Capture the cell that displays the provided text and extract its [x, y] central coordinate. 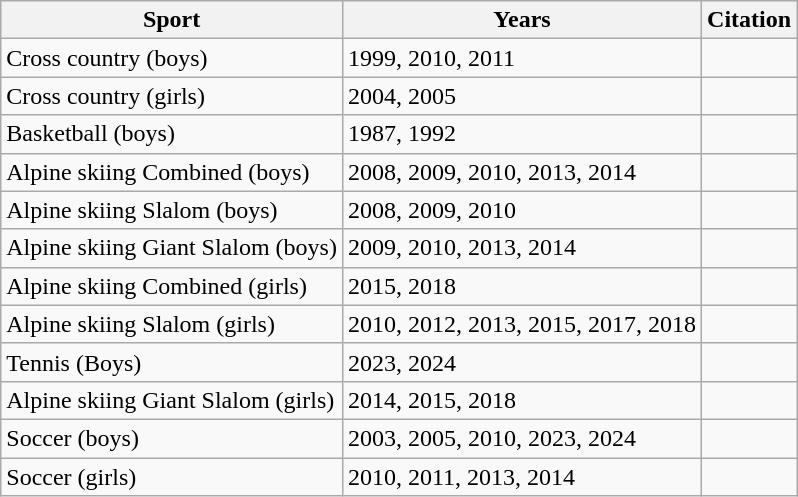
Alpine skiing Combined (girls) [172, 286]
Soccer (boys) [172, 438]
2014, 2015, 2018 [522, 400]
Alpine skiing Slalom (girls) [172, 324]
Alpine skiing Combined (boys) [172, 172]
Alpine skiing Slalom (boys) [172, 210]
2015, 2018 [522, 286]
2009, 2010, 2013, 2014 [522, 248]
2023, 2024 [522, 362]
Alpine skiing Giant Slalom (boys) [172, 248]
2003, 2005, 2010, 2023, 2024 [522, 438]
Alpine skiing Giant Slalom (girls) [172, 400]
Tennis (Boys) [172, 362]
2010, 2012, 2013, 2015, 2017, 2018 [522, 324]
2008, 2009, 2010, 2013, 2014 [522, 172]
Basketball (boys) [172, 134]
2010, 2011, 2013, 2014 [522, 477]
Soccer (girls) [172, 477]
Sport [172, 20]
Cross country (girls) [172, 96]
Cross country (boys) [172, 58]
Citation [750, 20]
Years [522, 20]
1987, 1992 [522, 134]
2008, 2009, 2010 [522, 210]
1999, 2010, 2011 [522, 58]
2004, 2005 [522, 96]
